Scan for the cell matching the given text and deliver its [X, Y] coordinate at center. 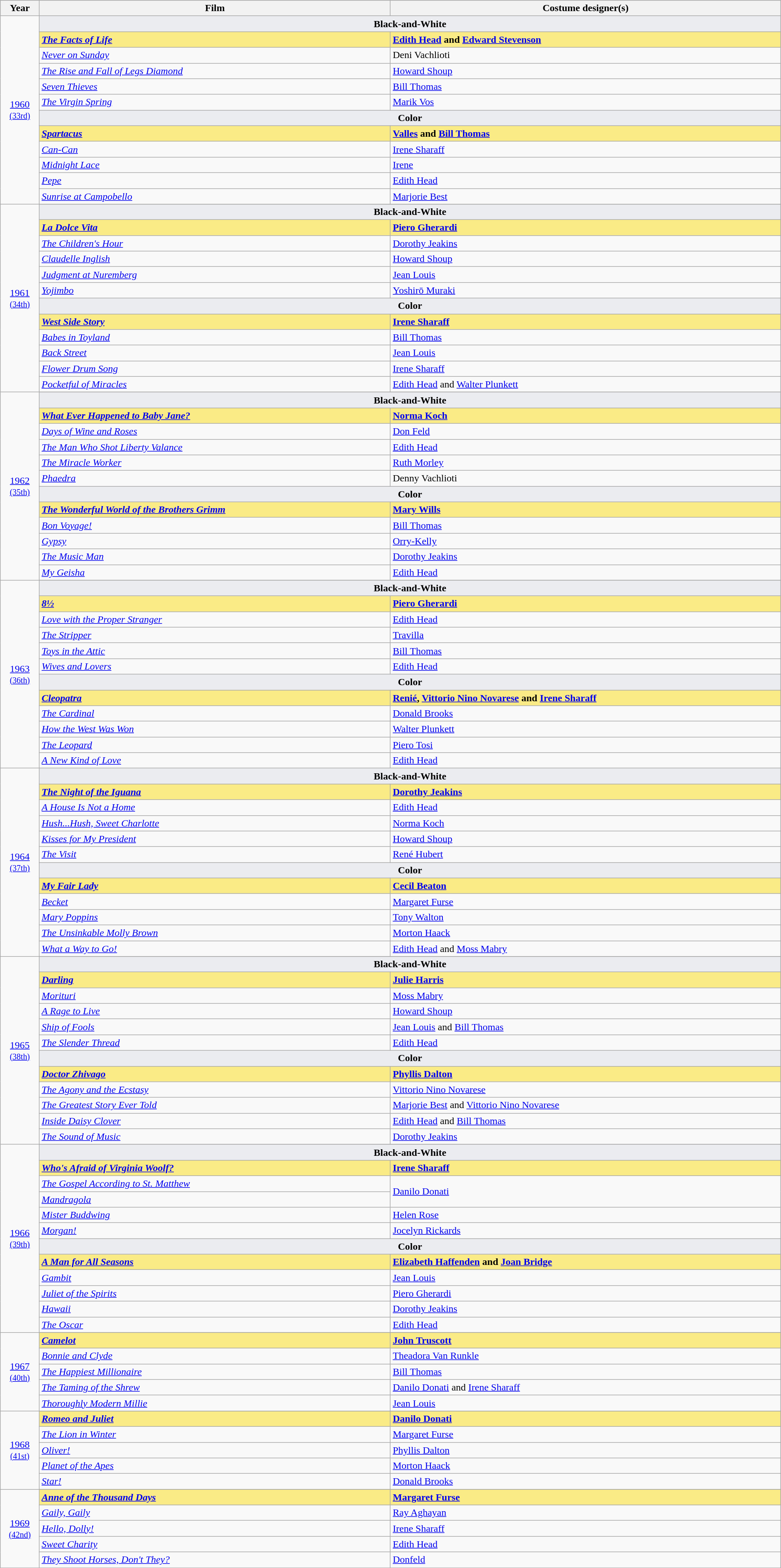
Thoroughly Modern Millie [215, 1403]
1965(38th) [20, 1051]
Kisses for My President [215, 839]
Sunrise at Campobello [215, 196]
Planet of the Apes [215, 1466]
A Rage to Live [215, 1011]
Valles and Bill Thomas [586, 133]
The Cardinal [215, 714]
Juliet of the Spirits [215, 1293]
The Unsinkable Molly Brown [215, 933]
Bonnie and Clyde [215, 1356]
Yojimbo [215, 290]
The Leopard [215, 745]
Morgan! [215, 1231]
René Hubert [586, 854]
1966(39th) [20, 1239]
A House Is Not a Home [215, 807]
Marjorie Best [586, 196]
Mister Buddwing [215, 1215]
The Wonderful World of the Brothers Grimm [215, 510]
Pocketful of Miracles [215, 384]
The Gospel According to St. Matthew [215, 1183]
Deni Vachlioti [586, 55]
Spartacus [215, 133]
The Agony and the Ecstasy [215, 1090]
Inside Daisy Clover [215, 1121]
1968 (41st) [20, 1450]
The Lion in Winter [215, 1434]
The Visit [215, 854]
John Truscott [586, 1340]
Toys in the Attic [215, 651]
Days of Wine and Roses [215, 431]
Moss Mabry [586, 996]
A New Kind of Love [215, 761]
Travilla [586, 635]
Hawaii [215, 1309]
The Man Who Shot Liberty Valance [215, 447]
The Taming of the Shrew [215, 1387]
Cecil Beaton [586, 886]
The Music Man [215, 557]
Gambit [215, 1278]
Claudelle Inglish [215, 259]
The Night of the Iguana [215, 792]
Gypsy [215, 541]
Star! [215, 1482]
Donfeld [586, 1560]
Denny Vachlioti [586, 478]
Babes in Toyland [215, 337]
The Sound of Music [215, 1136]
Irene [586, 165]
The Slender Thread [215, 1043]
Oliver! [215, 1450]
Jocelyn Rickards [586, 1231]
What Ever Happened to Baby Jane? [215, 415]
Bon Voyage! [215, 525]
Jean Louis and Bill Thomas [586, 1027]
Danilo Donati and Irene Sharaff [586, 1387]
A Man for All Seasons [215, 1262]
Ray Aghayan [586, 1513]
Becket [215, 901]
The Miracle Worker [215, 463]
Don Feld [586, 431]
Vittorio Nino Novarese [586, 1090]
1967 (40th) [20, 1372]
1963(36th) [20, 674]
The Happiest Millionaire [215, 1372]
Year [20, 8]
My Geisha [215, 572]
Costume designer(s) [586, 8]
Theadora Van Runkle [586, 1356]
Flower Drum Song [215, 369]
Hello, Dolly! [215, 1528]
Walter Plunkett [586, 729]
West Side Story [215, 322]
1960(33rd) [20, 110]
Renié, Vittorio Nino Novarese and Irene Sharaff [586, 698]
The Facts of Life [215, 40]
The Rise and Fall of Legs Diamond [215, 71]
Hush...Hush, Sweet Charlotte [215, 823]
Ship of Fools [215, 1027]
Yoshirō Muraki [586, 290]
How the West Was Won [215, 729]
Can-Can [215, 149]
Love with the Proper Stranger [215, 619]
The Greatest Story Ever Told [215, 1105]
Ruth Morley [586, 463]
The Children's Hour [215, 243]
1961(34th) [20, 298]
Mary Poppins [215, 917]
Tony Walton [586, 917]
Elizabeth Haffenden and Joan Bridge [586, 1262]
Helen Rose [586, 1215]
Edith Head and Edward Stevenson [586, 40]
My Fair Lady [215, 886]
Back Street [215, 353]
Wives and Lovers [215, 666]
1964(37th) [20, 862]
Darling [215, 980]
1969 (42nd) [20, 1528]
Edith Head and Moss Mabry [586, 948]
Morituri [215, 996]
The Virgin Spring [215, 102]
Never on Sunday [215, 55]
The Stripper [215, 635]
Marjorie Best and Vittorio Nino Novarese [586, 1105]
Cleopatra [215, 698]
Romeo and Juliet [215, 1419]
Phaedra [215, 478]
Pepe [215, 180]
Sweet Charity [215, 1544]
Midnight Lace [215, 165]
Orry-Kelly [586, 541]
They Shoot Horses, Don't They? [215, 1560]
Judgment at Nuremberg [215, 275]
Julie Harris [586, 980]
What a Way to Go! [215, 948]
Film [215, 8]
Piero Tosi [586, 745]
8½ [215, 604]
Edith Head and Bill Thomas [586, 1121]
The Oscar [215, 1325]
Who's Afraid of Virginia Woolf? [215, 1168]
Seven Thieves [215, 86]
1962(35th) [20, 486]
Mary Wills [586, 510]
Mandragola [215, 1199]
Gaily, Gaily [215, 1513]
Camelot [215, 1340]
Doctor Zhivago [215, 1074]
Anne of the Thousand Days [215, 1497]
La Dolce Vita [215, 228]
Edith Head and Walter Plunkett [586, 384]
Marik Vos [586, 102]
